Detect which cell encompasses the target text, then output its (X, Y) center coordinate. 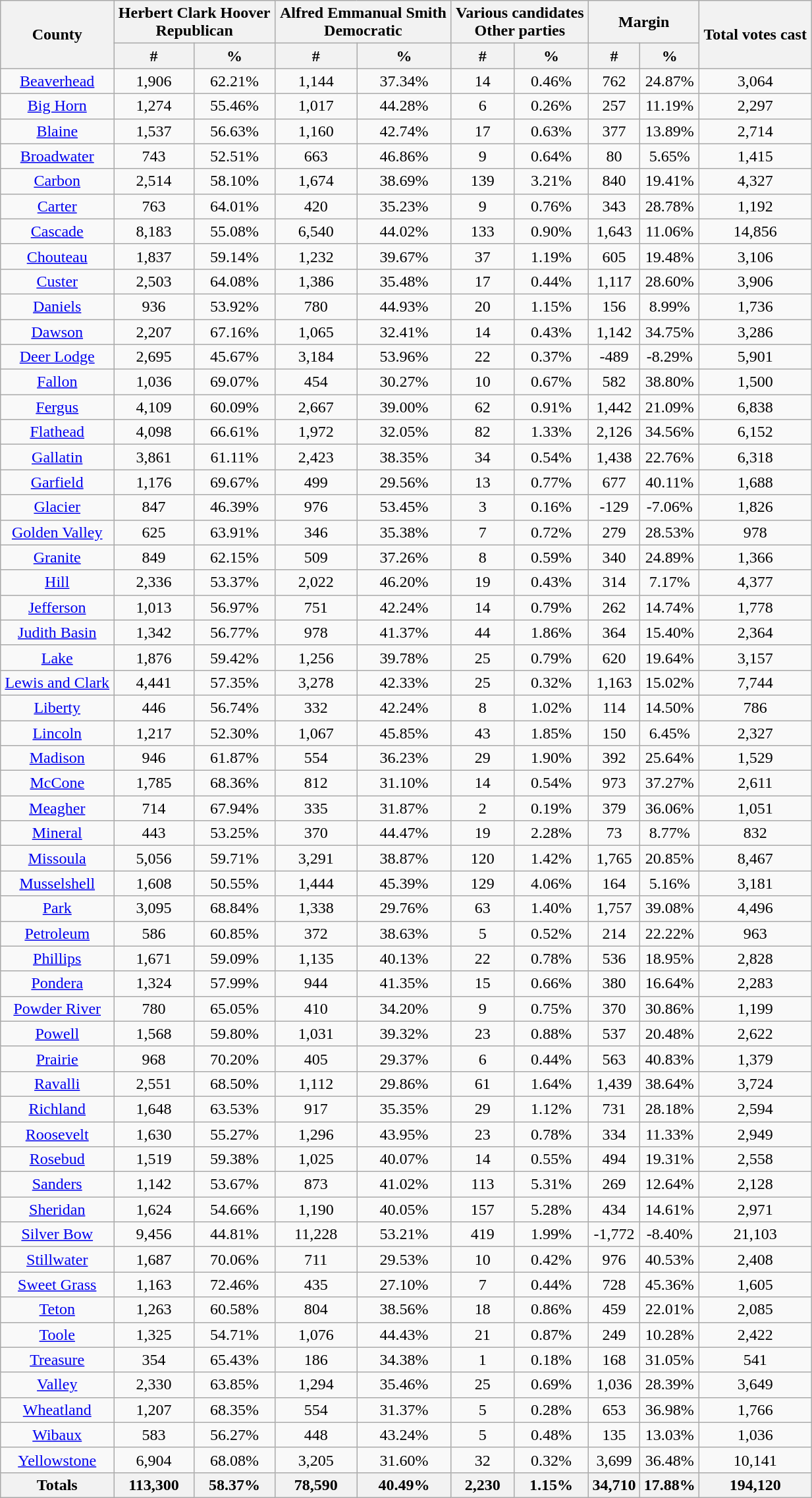
60.09% (234, 407)
43.24% (404, 1435)
63.53% (234, 1109)
Pondera (57, 984)
6,318 (755, 457)
114 (614, 707)
Blaine (57, 131)
2,667 (316, 407)
38.64% (670, 1084)
0.63% (551, 131)
0.42% (551, 1260)
14.74% (670, 607)
40.83% (670, 1059)
46.20% (404, 582)
Valley (57, 1385)
1,256 (316, 657)
0.26% (551, 106)
743 (154, 156)
0.76% (551, 206)
21,103 (755, 1234)
19.48% (670, 256)
677 (614, 482)
1,765 (614, 858)
3,181 (755, 883)
1,263 (154, 1310)
66.61% (234, 432)
133 (482, 231)
5,901 (755, 357)
335 (316, 808)
Stillwater (57, 1260)
446 (154, 707)
38.56% (404, 1310)
1,324 (154, 984)
45.85% (404, 733)
Judith Basin (57, 632)
67.94% (234, 808)
2,828 (755, 958)
499 (316, 482)
849 (154, 557)
380 (614, 984)
7.17% (670, 582)
0.87% (551, 1335)
0.64% (551, 156)
-129 (614, 507)
1,736 (755, 306)
61 (482, 1084)
28.53% (670, 532)
1,568 (154, 1034)
1,176 (154, 482)
2,422 (755, 1335)
15.02% (670, 682)
1,274 (154, 106)
214 (614, 933)
64.08% (234, 281)
5,056 (154, 858)
61.11% (234, 457)
1,207 (154, 1410)
2,622 (755, 1034)
0.67% (551, 382)
29.56% (404, 482)
Garfield (57, 482)
46.86% (404, 156)
Total votes cast (755, 34)
68.50% (234, 1084)
-7.06% (670, 507)
34,710 (614, 1485)
150 (614, 733)
6,904 (154, 1460)
1.42% (551, 858)
37.27% (670, 783)
1,112 (316, 1084)
42.33% (404, 682)
35.23% (404, 206)
354 (154, 1360)
1 (482, 1360)
434 (614, 1209)
62.15% (234, 557)
3,286 (755, 331)
1,671 (154, 958)
Golden Valley (57, 532)
3,291 (316, 858)
0.88% (551, 1034)
28.60% (670, 281)
2,558 (755, 1159)
Margin (643, 22)
Herbert Clark HooverRepublican (195, 22)
19.64% (670, 657)
1.86% (551, 632)
64.01% (234, 206)
1,766 (755, 1410)
3,699 (614, 1460)
379 (614, 808)
32.41% (404, 331)
56.74% (234, 707)
18 (482, 1310)
2,128 (755, 1184)
Richland (57, 1109)
54.71% (234, 1335)
410 (316, 1009)
536 (614, 958)
56.77% (234, 632)
10.28% (670, 1335)
731 (614, 1109)
36.98% (670, 1410)
35.38% (404, 532)
2,336 (154, 582)
968 (154, 1059)
25.64% (670, 758)
42.74% (404, 131)
Deer Lodge (57, 357)
586 (154, 933)
59.38% (234, 1159)
2,551 (154, 1084)
53.45% (404, 507)
53.92% (234, 306)
1.19% (551, 256)
29.53% (404, 1260)
13.03% (670, 1435)
847 (154, 507)
711 (316, 1260)
269 (614, 1184)
2,611 (755, 783)
29.37% (404, 1059)
41.02% (404, 1184)
0.55% (551, 1159)
2,594 (755, 1109)
Carbon (57, 181)
0.91% (551, 407)
Custer (57, 281)
1.64% (551, 1084)
1,415 (755, 156)
135 (614, 1435)
1,778 (755, 607)
28.78% (670, 206)
494 (614, 1159)
40.49% (404, 1485)
419 (482, 1234)
11.33% (670, 1134)
37.34% (404, 81)
1,296 (316, 1134)
346 (316, 532)
Toole (57, 1335)
52.51% (234, 156)
Meagher (57, 808)
728 (614, 1285)
1,117 (614, 281)
Treasure (57, 1360)
Jefferson (57, 607)
14,856 (755, 231)
39.08% (670, 908)
620 (614, 657)
40.07% (404, 1159)
653 (614, 1410)
Phillips (57, 958)
0.48% (551, 1435)
751 (316, 607)
68.84% (234, 908)
20 (482, 306)
Cascade (57, 231)
9,456 (154, 1234)
82 (482, 432)
2,971 (755, 1209)
Petroleum (57, 933)
1.12% (551, 1109)
Powder River (57, 1009)
786 (755, 707)
Hill (57, 582)
334 (614, 1134)
0.52% (551, 933)
537 (614, 1034)
Alfred Emmanual Smith Democratic (364, 22)
1.33% (551, 432)
5.16% (670, 883)
Yellowstone (57, 1460)
6,838 (755, 407)
8,467 (755, 858)
63 (482, 908)
40.05% (404, 1209)
44.81% (234, 1234)
1,688 (755, 482)
Sweet Grass (57, 1285)
29.76% (404, 908)
38.80% (670, 382)
2,022 (316, 582)
1,648 (154, 1109)
31.37% (404, 1410)
1,338 (316, 908)
45.39% (404, 883)
Madison (57, 758)
68.08% (234, 1460)
1.02% (551, 707)
46.39% (234, 507)
Powell (57, 1034)
2,503 (154, 281)
24.89% (670, 557)
3,184 (316, 357)
-8.40% (670, 1234)
435 (316, 1285)
4,377 (755, 582)
55.08% (234, 231)
County (57, 34)
Gallatin (57, 457)
Carter (57, 206)
1,325 (154, 1335)
67.16% (234, 331)
44.47% (404, 833)
3,157 (755, 657)
41.37% (404, 632)
762 (614, 81)
0.77% (551, 482)
1.85% (551, 733)
12.64% (670, 1184)
113 (482, 1184)
44.43% (404, 1335)
Sheridan (57, 1209)
31.60% (404, 1460)
45.67% (234, 357)
3 (482, 507)
448 (316, 1435)
18.95% (670, 958)
4,327 (755, 181)
68.35% (234, 1410)
Wheatland (57, 1410)
72.46% (234, 1285)
28.18% (670, 1109)
Lake (57, 657)
38.35% (404, 457)
3,095 (154, 908)
164 (614, 883)
372 (316, 933)
4.06% (551, 883)
35.48% (404, 281)
3,906 (755, 281)
129 (482, 883)
Roosevelt (57, 1134)
13 (482, 482)
1,837 (154, 256)
15 (482, 984)
2,408 (755, 1260)
364 (614, 632)
1,826 (755, 507)
314 (614, 582)
22.76% (670, 457)
38.63% (404, 933)
405 (316, 1059)
6,152 (755, 432)
4,098 (154, 432)
8.99% (670, 306)
1,608 (154, 883)
57.99% (234, 984)
1,031 (316, 1034)
6,540 (316, 231)
2.28% (551, 833)
1,605 (755, 1285)
44.28% (404, 106)
1,232 (316, 256)
69.07% (234, 382)
5.28% (551, 1209)
53.25% (234, 833)
59.80% (234, 1034)
1,529 (755, 758)
Chouteau (57, 256)
1,217 (154, 733)
39.78% (404, 657)
Lincoln (57, 733)
936 (154, 306)
69.67% (234, 482)
1,144 (316, 81)
38.87% (404, 858)
944 (316, 984)
62 (482, 407)
20.85% (670, 858)
946 (154, 758)
McCone (57, 783)
21 (482, 1335)
59.09% (234, 958)
56.97% (234, 607)
563 (614, 1059)
24.87% (670, 81)
34 (482, 457)
34.75% (670, 331)
36.06% (670, 808)
1,757 (614, 908)
257 (614, 106)
50.55% (234, 883)
1,386 (316, 281)
443 (154, 833)
53.67% (234, 1184)
65.05% (234, 1009)
30.86% (670, 1009)
31.10% (404, 783)
45.36% (670, 1285)
1,067 (316, 733)
2,364 (755, 632)
1,442 (614, 407)
2,423 (316, 457)
-489 (614, 357)
78,590 (316, 1485)
2,126 (614, 432)
43.95% (404, 1134)
28.39% (670, 1385)
663 (316, 156)
1,199 (755, 1009)
1,342 (154, 632)
59.14% (234, 256)
Mineral (57, 833)
157 (482, 1209)
52.30% (234, 733)
1,444 (316, 883)
113,300 (154, 1485)
30.27% (404, 382)
Prairie (57, 1059)
63.91% (234, 532)
7,744 (755, 682)
56.27% (234, 1435)
1,537 (154, 131)
2,714 (755, 131)
1,076 (316, 1335)
80 (614, 156)
1,065 (316, 331)
11.06% (670, 231)
Daniels (57, 306)
625 (154, 532)
917 (316, 1109)
58.37% (234, 1485)
1,366 (755, 557)
343 (614, 206)
53.37% (234, 582)
583 (154, 1435)
17.88% (670, 1485)
1,630 (154, 1134)
1,192 (755, 206)
Fergus (57, 407)
Rosebud (57, 1159)
44 (482, 632)
10,141 (755, 1460)
40.13% (404, 958)
22.01% (670, 1310)
249 (614, 1335)
70.20% (234, 1059)
Granite (57, 557)
3,278 (316, 682)
1,051 (755, 808)
1,906 (154, 81)
55.27% (234, 1134)
8.77% (670, 833)
4,496 (755, 908)
39.67% (404, 256)
459 (614, 1310)
39.32% (404, 1034)
1,438 (614, 457)
1,972 (316, 432)
-8.29% (670, 357)
29.86% (404, 1084)
40.11% (670, 482)
44.02% (404, 231)
27.10% (404, 1285)
812 (316, 783)
21.09% (670, 407)
2,949 (755, 1134)
56.63% (234, 131)
1,785 (154, 783)
2 (482, 808)
0.18% (551, 1360)
Sanders (57, 1184)
43 (482, 733)
59.42% (234, 657)
Wibaux (57, 1435)
11,228 (316, 1234)
37.26% (404, 557)
70.06% (234, 1260)
2,327 (755, 733)
1,160 (316, 131)
15.40% (670, 632)
59.71% (234, 858)
32 (482, 1460)
194,120 (755, 1485)
4,109 (154, 407)
Lewis and Clark (57, 682)
2,230 (482, 1485)
34.56% (670, 432)
3,724 (755, 1084)
332 (316, 707)
454 (316, 382)
16.64% (670, 984)
4,441 (154, 682)
5.65% (670, 156)
1,017 (316, 106)
32.05% (404, 432)
0.46% (551, 81)
53.21% (404, 1234)
0.19% (551, 808)
186 (316, 1360)
1,624 (154, 1209)
1,190 (316, 1209)
1.90% (551, 758)
509 (316, 557)
Beaverhead (57, 81)
340 (614, 557)
14.50% (670, 707)
1,439 (614, 1084)
Various candidatesOther parties (520, 22)
57.35% (234, 682)
Glacier (57, 507)
0.69% (551, 1385)
1,025 (316, 1159)
55.46% (234, 106)
262 (614, 607)
19.41% (670, 181)
3.21% (551, 181)
Totals (57, 1485)
58.10% (234, 181)
2,085 (755, 1310)
36.48% (670, 1460)
63.85% (234, 1385)
Fallon (57, 382)
1,500 (755, 382)
34.38% (404, 1360)
61.87% (234, 758)
34.20% (404, 1009)
763 (154, 206)
2,695 (154, 357)
392 (614, 758)
36.23% (404, 758)
-1,772 (614, 1234)
120 (482, 858)
31.05% (670, 1360)
1,643 (614, 231)
22.22% (670, 933)
0.37% (551, 357)
62.21% (234, 81)
11.19% (670, 106)
Liberty (57, 707)
0.86% (551, 1310)
582 (614, 382)
3,106 (755, 256)
1,519 (154, 1159)
54.66% (234, 1209)
1,294 (316, 1385)
1,379 (755, 1059)
35.46% (404, 1385)
0.90% (551, 231)
279 (614, 532)
20.48% (670, 1034)
6.45% (670, 733)
139 (482, 181)
1,674 (316, 181)
60.58% (234, 1310)
14.61% (670, 1209)
714 (154, 808)
5.31% (551, 1184)
3,649 (755, 1385)
68.36% (234, 783)
3,064 (755, 81)
0.59% (551, 557)
38.69% (404, 181)
1.99% (551, 1234)
1,013 (154, 607)
873 (316, 1184)
0.66% (551, 984)
Teton (57, 1310)
65.43% (234, 1360)
0.75% (551, 1009)
Broadwater (57, 156)
Silver Bow (57, 1234)
963 (755, 933)
2,297 (755, 106)
2,514 (154, 181)
0.16% (551, 507)
31.87% (404, 808)
73 (614, 833)
0.72% (551, 532)
541 (755, 1360)
168 (614, 1360)
13.89% (670, 131)
0.28% (551, 1410)
1,876 (154, 657)
Musselshell (57, 883)
973 (614, 783)
Ravalli (57, 1084)
53.96% (404, 357)
39.00% (404, 407)
Park (57, 908)
2,207 (154, 331)
2,330 (154, 1385)
156 (614, 306)
Flathead (57, 432)
1.40% (551, 908)
8,183 (154, 231)
44.93% (404, 306)
1,687 (154, 1260)
605 (614, 256)
41.35% (404, 984)
2,283 (755, 984)
60.85% (234, 933)
804 (316, 1310)
3,205 (316, 1460)
3,861 (154, 457)
37 (482, 256)
19.31% (670, 1159)
Missoula (57, 858)
Dawson (57, 331)
40.53% (670, 1260)
832 (755, 833)
1,135 (316, 958)
420 (316, 206)
377 (614, 131)
35.35% (404, 1109)
Big Horn (57, 106)
840 (614, 181)
